Detect which cell encompasses the target text, then output its [X, Y] center coordinate. 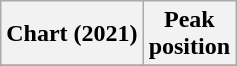
Chart (2021) [72, 34]
Peak position [189, 34]
